Determine the (X, Y) coordinate at the center of the cell enclosing the given text.  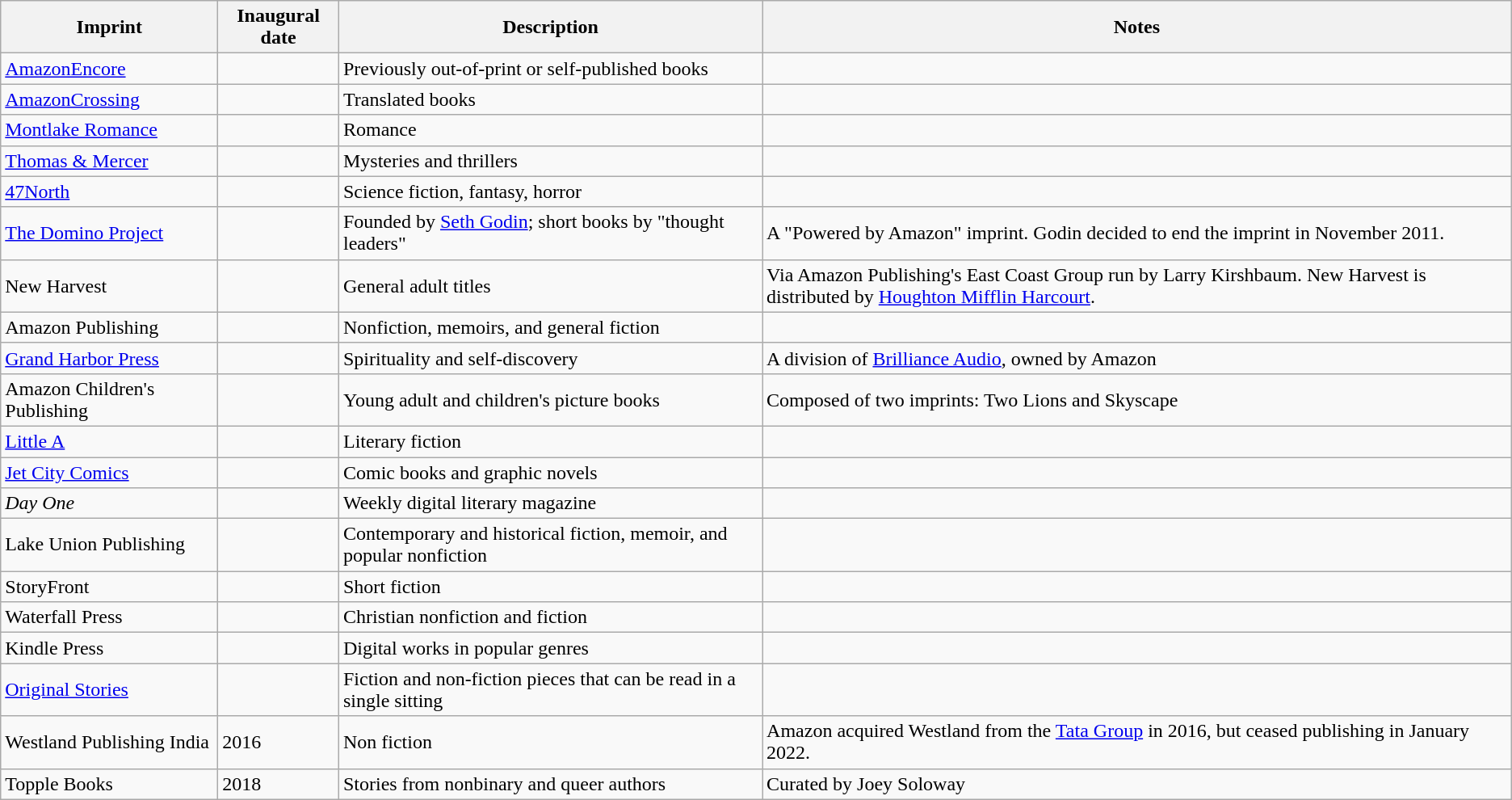
StoryFront (110, 587)
Notes (1137, 27)
Christian nonfiction and fiction (550, 617)
Description (550, 27)
General adult titles (550, 286)
2016 (279, 742)
Mysteries and thrillers (550, 161)
The Domino Project (110, 233)
Imprint (110, 27)
Via Amazon Publishing's East Coast Group run by Larry Kirshbaum. New Harvest is distributed by Houghton Mifflin Harcourt. (1137, 286)
Montlake Romance (110, 130)
Little A (110, 441)
Thomas & Mercer (110, 161)
Translated books (550, 99)
Grand Harbor Press (110, 358)
Romance (550, 130)
Short fiction (550, 587)
A division of Brilliance Audio, owned by Amazon (1137, 358)
2018 (279, 784)
Stories from nonbinary and queer authors (550, 784)
Westland Publishing India (110, 742)
Literary fiction (550, 441)
Composed of two imprints: Two Lions and Skyscape (1137, 399)
Original Stories (110, 690)
Curated by Joey Soloway (1137, 784)
New Harvest (110, 286)
47North (110, 192)
A "Powered by Amazon" imprint. Godin decided to end the imprint in November 2011. (1137, 233)
Day One (110, 503)
Inaugural date (279, 27)
Fiction and non-fiction pieces that can be read in a single sitting (550, 690)
Non fiction (550, 742)
Previously out-of-print or self-published books (550, 69)
Contemporary and historical fiction, memoir, and popular nonfiction (550, 545)
Young adult and children's picture books (550, 399)
Waterfall Press (110, 617)
Weekly digital literary magazine (550, 503)
Topple Books (110, 784)
Comic books and graphic novels (550, 473)
AmazonEncore (110, 69)
Amazon acquired Westland from the Tata Group in 2016, but ceased publishing in January 2022. (1137, 742)
Jet City Comics (110, 473)
Spirituality and self-discovery (550, 358)
AmazonCrossing (110, 99)
Amazon Publishing (110, 327)
Lake Union Publishing (110, 545)
Founded by Seth Godin; short books by "thought leaders" (550, 233)
Nonfiction, memoirs, and general fiction (550, 327)
Digital works in popular genres (550, 648)
Amazon Children's Publishing (110, 399)
Science fiction, fantasy, horror (550, 192)
Kindle Press (110, 648)
